Output the (X, Y) coordinate of the center of the cell containing the given text.  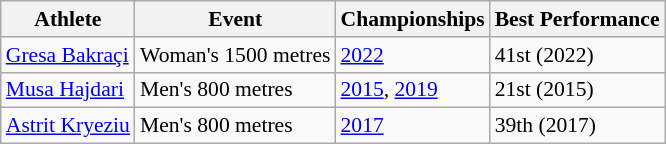
21st (2015) (578, 90)
41st (2022) (578, 55)
Woman's 1500 metres (236, 55)
Musa Hajdari (68, 90)
39th (2017) (578, 126)
Championships (413, 19)
Event (236, 19)
Astrit Kryeziu (68, 126)
2017 (413, 126)
Best Performance (578, 19)
2022 (413, 55)
Athlete (68, 19)
2015, 2019 (413, 90)
Gresa Bakraçi (68, 55)
